Detect which cell encompasses the target text, then output its [x, y] center coordinate. 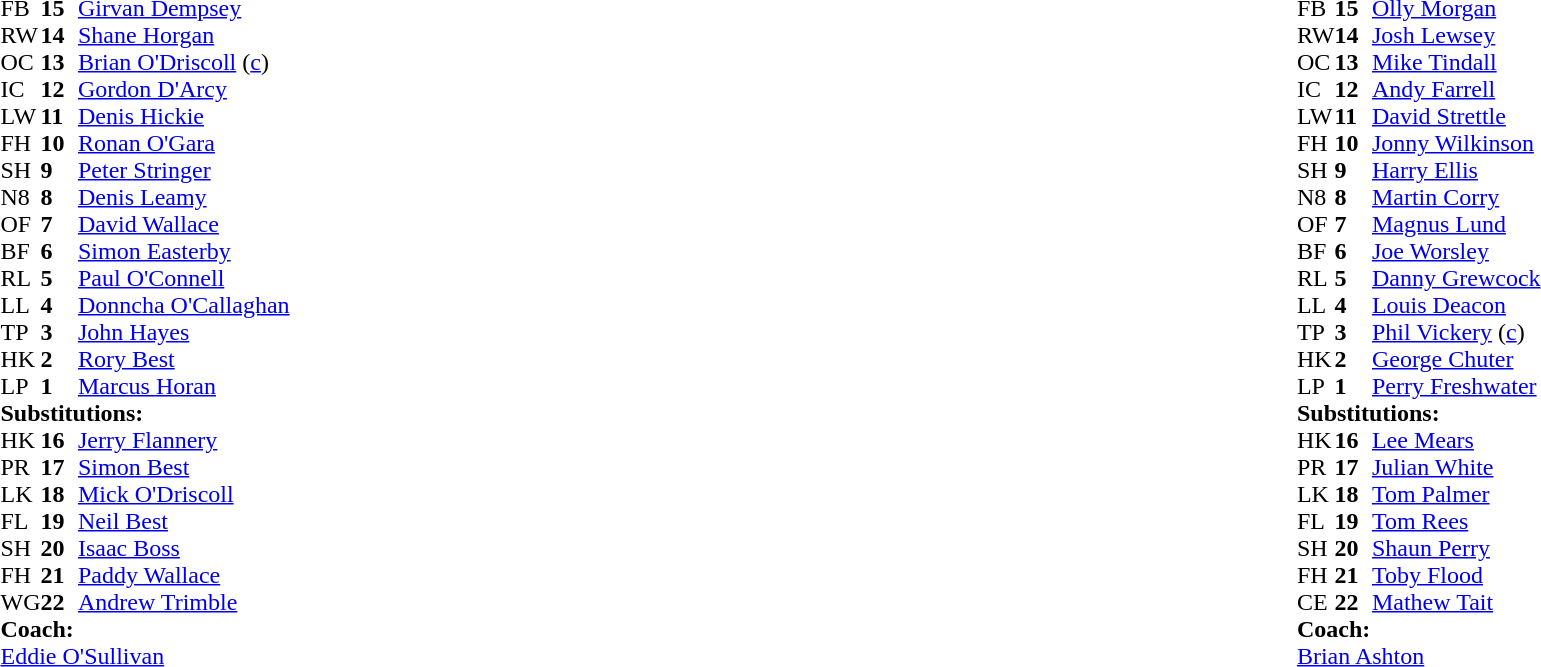
Jerry Flannery [184, 440]
Gordon D'Arcy [184, 90]
Jonny Wilkinson [1456, 144]
Tom Rees [1456, 522]
Denis Hickie [184, 116]
George Chuter [1456, 360]
Shane Horgan [184, 36]
Donncha O'Callaghan [184, 306]
Harry Ellis [1456, 170]
Denis Leamy [184, 198]
Andy Farrell [1456, 90]
Paddy Wallace [184, 576]
Julian White [1456, 468]
Josh Lewsey [1456, 36]
Lee Mears [1456, 440]
Marcus Horan [184, 386]
David Strettle [1456, 116]
John Hayes [184, 332]
Ronan O'Gara [184, 144]
David Wallace [184, 224]
Simon Easterby [184, 252]
Perry Freshwater [1456, 386]
WG [20, 602]
Paul O'Connell [184, 278]
Phil Vickery (c) [1456, 332]
Mathew Tait [1456, 602]
Simon Best [184, 468]
Rory Best [184, 360]
Martin Corry [1456, 198]
Danny Grewcock [1456, 278]
Magnus Lund [1456, 224]
Joe Worsley [1456, 252]
Brian O'Driscoll (c) [184, 62]
Andrew Trimble [184, 602]
CE [1316, 602]
Shaun Perry [1456, 548]
Louis Deacon [1456, 306]
Toby Flood [1456, 576]
Neil Best [184, 522]
Isaac Boss [184, 548]
Tom Palmer [1456, 494]
Peter Stringer [184, 170]
Mike Tindall [1456, 62]
Mick O'Driscoll [184, 494]
